Determine the [X, Y] coordinate at the center of the cell enclosing the given text.  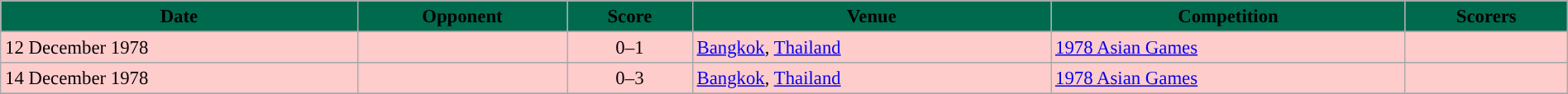
Competition [1229, 16]
Venue [872, 16]
14 December 1978 [179, 78]
Opponent [462, 16]
12 December 1978 [179, 48]
0–1 [630, 48]
Date [179, 16]
0–3 [630, 78]
Score [630, 16]
Scorers [1486, 16]
